Pinpoint the cell where the given text exists, returning its [X, Y] midpoint coordinate. 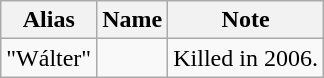
Name [132, 20]
Killed in 2006. [246, 58]
Alias [49, 20]
Note [246, 20]
"Wálter" [49, 58]
